Detect which cell encompasses the target text, then output its [x, y] center coordinate. 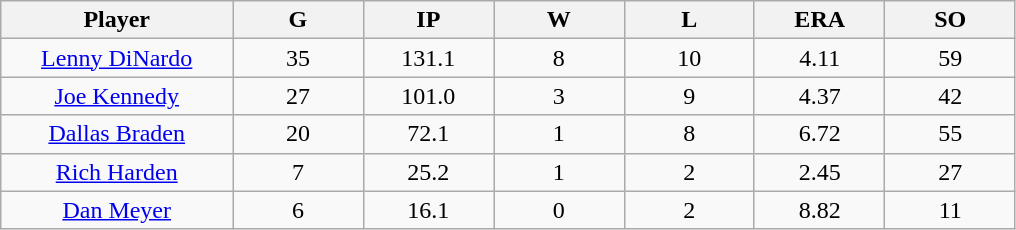
IP [428, 20]
55 [950, 134]
Lenny DiNardo [117, 58]
Player [117, 20]
25.2 [428, 172]
Rich Harden [117, 172]
35 [298, 58]
3 [559, 96]
Joe Kennedy [117, 96]
42 [950, 96]
7 [298, 172]
Dan Meyer [117, 210]
131.1 [428, 58]
SO [950, 20]
ERA [819, 20]
2.45 [819, 172]
6.72 [819, 134]
8.82 [819, 210]
6 [298, 210]
4.11 [819, 58]
16.1 [428, 210]
G [298, 20]
Dallas Braden [117, 134]
10 [689, 58]
72.1 [428, 134]
101.0 [428, 96]
59 [950, 58]
9 [689, 96]
W [559, 20]
L [689, 20]
4.37 [819, 96]
20 [298, 134]
11 [950, 210]
0 [559, 210]
